Output the [X, Y] coordinate of the center of the cell containing the given text.  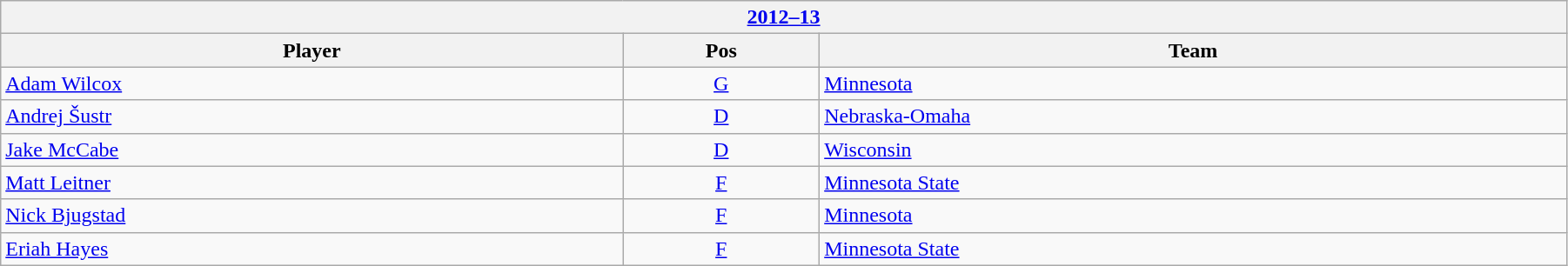
G [721, 83]
2012–13 [784, 17]
Team [1194, 50]
Andrej Šustr [312, 116]
Matt Leitner [312, 183]
Wisconsin [1194, 150]
Pos [721, 50]
Jake McCabe [312, 150]
Nebraska-Omaha [1194, 116]
Adam Wilcox [312, 83]
Eriah Hayes [312, 249]
Player [312, 50]
Nick Bjugstad [312, 216]
